Return the [x, y] coordinate for the center point of the cell that contains the specified text.  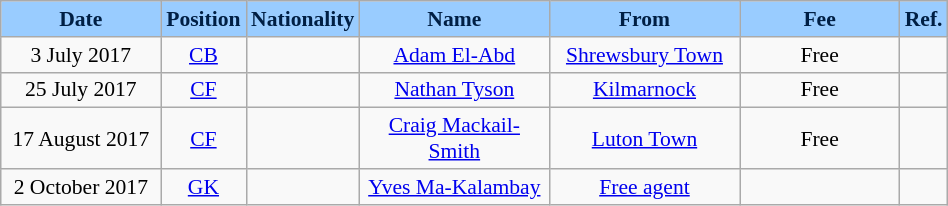
Fee [820, 19]
Shrewsbury Town [644, 55]
Date [81, 19]
Nationality [302, 19]
Position [204, 19]
17 August 2017 [81, 138]
Kilmarnock [644, 90]
Adam El-Abd [454, 55]
25 July 2017 [81, 90]
Free agent [644, 187]
Name [454, 19]
Yves Ma-Kalambay [454, 187]
Craig Mackail-Smith [454, 138]
CB [204, 55]
2 October 2017 [81, 187]
From [644, 19]
GK [204, 187]
3 July 2017 [81, 55]
Nathan Tyson [454, 90]
Ref. [924, 19]
Luton Town [644, 138]
